Pinpoint the cell where the given text exists, returning its (x, y) midpoint coordinate. 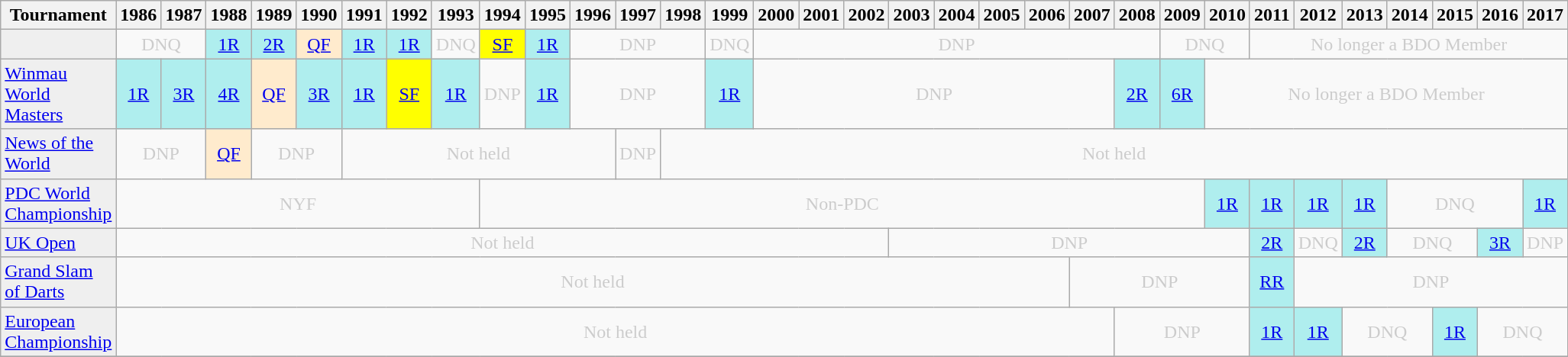
6R (1182, 94)
2006 (1046, 15)
Grand Slam of Darts (58, 282)
NYF (298, 203)
2009 (1182, 15)
1986 (139, 15)
1998 (683, 15)
2007 (1092, 15)
2012 (1318, 15)
1994 (503, 15)
RR (1272, 282)
4R (229, 94)
2014 (1410, 15)
2002 (866, 15)
1991 (364, 15)
2003 (912, 15)
News of the World (58, 154)
2001 (822, 15)
1997 (639, 15)
2017 (1546, 15)
2004 (956, 15)
UK Open (58, 243)
Winmau World Masters (58, 94)
2000 (776, 15)
2011 (1272, 15)
2005 (1002, 15)
2010 (1227, 15)
1999 (730, 15)
1996 (593, 15)
2013 (1364, 15)
European Championship (58, 331)
Tournament (58, 15)
2008 (1136, 15)
PDC World Championship (58, 203)
1989 (273, 15)
1993 (455, 15)
2015 (1454, 15)
1992 (409, 15)
1987 (183, 15)
1995 (547, 15)
1990 (319, 15)
2016 (1500, 15)
1988 (229, 15)
Non-PDC (842, 203)
